Provide the [X, Y] coordinate of the cell's center where the given text is located.  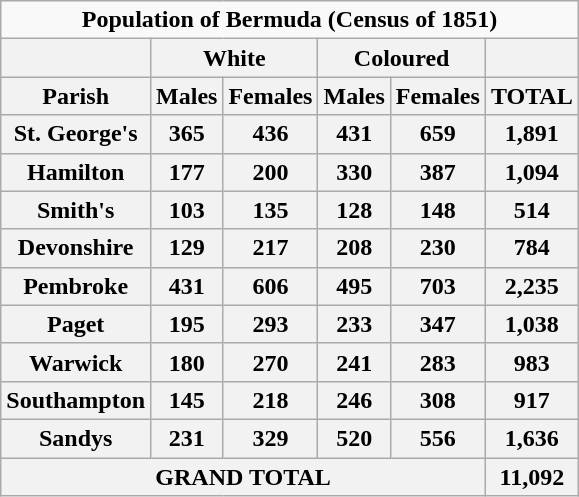
784 [532, 248]
365 [187, 134]
GRAND TOTAL [244, 477]
514 [532, 210]
Hamilton [76, 172]
246 [354, 400]
Coloured [402, 58]
103 [187, 210]
Sandys [76, 438]
Warwick [76, 362]
606 [270, 286]
145 [187, 400]
330 [354, 172]
1,094 [532, 172]
231 [187, 438]
148 [438, 210]
347 [438, 324]
387 [438, 172]
308 [438, 400]
218 [270, 400]
293 [270, 324]
208 [354, 248]
129 [187, 248]
283 [438, 362]
177 [187, 172]
180 [187, 362]
Southampton [76, 400]
Smith's [76, 210]
241 [354, 362]
1,891 [532, 134]
556 [438, 438]
TOTAL [532, 96]
230 [438, 248]
Devonshire [76, 248]
135 [270, 210]
703 [438, 286]
329 [270, 438]
Pembroke [76, 286]
White [234, 58]
917 [532, 400]
233 [354, 324]
659 [438, 134]
Parish [76, 96]
128 [354, 210]
436 [270, 134]
195 [187, 324]
495 [354, 286]
St. George's [76, 134]
270 [270, 362]
11,092 [532, 477]
200 [270, 172]
217 [270, 248]
1,038 [532, 324]
1,636 [532, 438]
Population of Bermuda (Census of 1851) [290, 20]
520 [354, 438]
Paget [76, 324]
2,235 [532, 286]
983 [532, 362]
